Pinpoint the cell where the given text exists, returning its (x, y) midpoint coordinate. 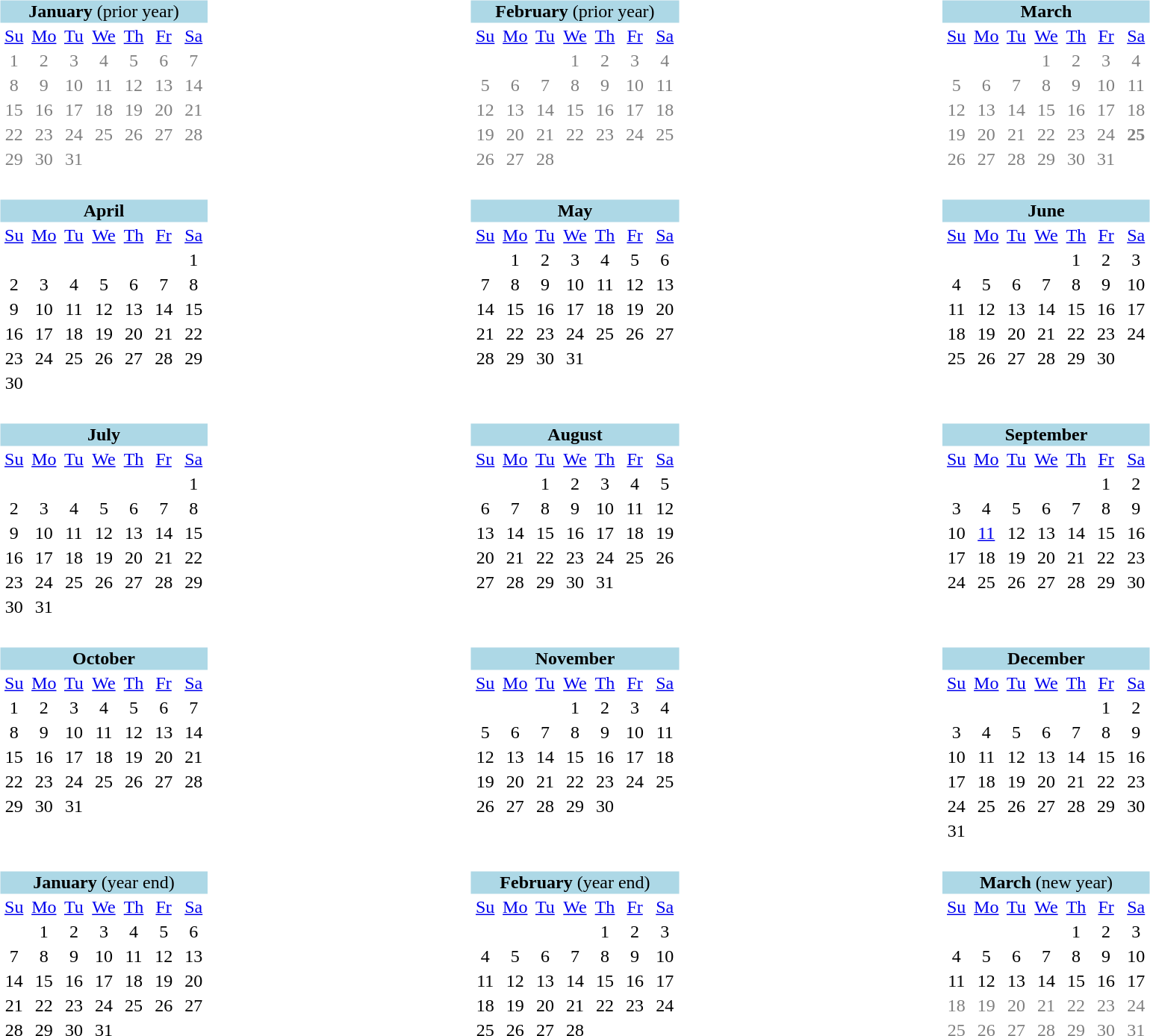
June (1046, 211)
December (1046, 659)
March (1046, 11)
November Su Mo Tu We Th Fr Sa 1 2 3 4 5 6 7 8 9 10 11 12 13 14 15 16 17 18 19 20 21 22 23 24 25 26 27 28 29 30 (566, 734)
January (year end) (104, 883)
October (104, 659)
November (575, 659)
August (575, 435)
May (575, 211)
September (1046, 435)
February (prior year) (575, 11)
August Su Mo Tu We Th Fr Sa 1 2 3 4 5 6 7 8 9 10 11 12 13 14 15 16 17 18 19 20 21 22 23 24 25 26 27 28 29 30 31 (566, 511)
July (104, 435)
May Su Mo Tu We Th Fr Sa 1 2 3 4 5 6 7 8 9 10 11 12 13 14 15 16 17 18 19 20 21 22 23 24 25 26 27 28 29 30 31 (566, 287)
January (prior year) (104, 11)
March (new year) (1046, 883)
April (104, 211)
February (year end) (575, 883)
